Pinpoint the cell where the given text exists, returning its (x, y) midpoint coordinate. 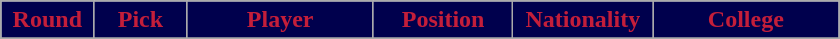
Pick (140, 20)
Nationality (583, 20)
Position (443, 20)
Round (48, 20)
College (746, 20)
Player (280, 20)
